Capture the cell that displays the provided text and extract its (X, Y) central coordinate. 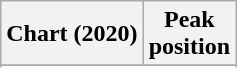
Chart (2020) (72, 34)
Peakposition (189, 34)
